From the cell containing the given text, extract its center point as (X, Y) coordinate. 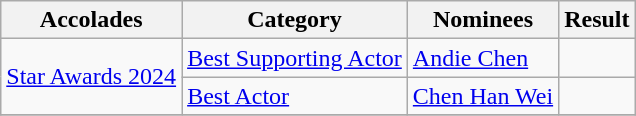
Best Actor (295, 96)
Star Awards 2024 (92, 77)
Chen Han Wei (482, 96)
Category (295, 20)
Result (597, 20)
Accolades (92, 20)
Best Supporting Actor (295, 58)
Andie Chen (482, 58)
Nominees (482, 20)
